Scan for the cell matching the given text and deliver its (x, y) coordinate at center. 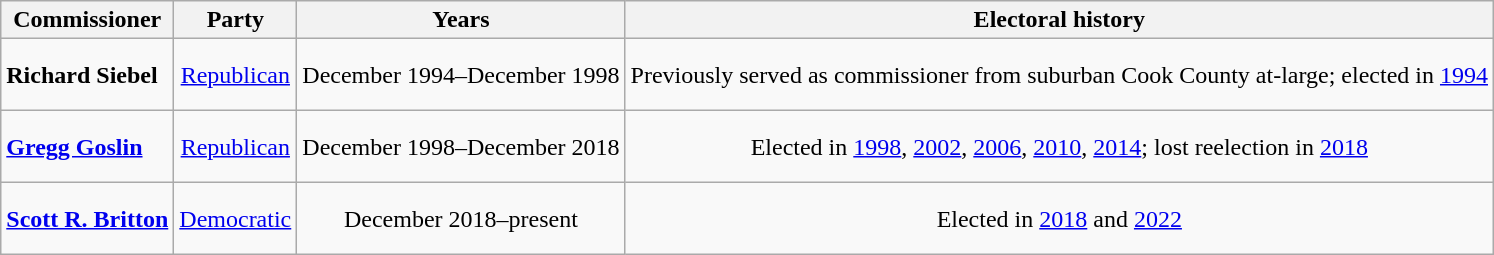
Years (461, 20)
Elected in 1998, 2002, 2006, 2010, 2014; lost reelection in 2018 (1059, 147)
Scott R. Britton (88, 219)
December 1998–December 2018 (461, 147)
Party (236, 20)
Elected in 2018 and 2022 (1059, 219)
Electoral history (1059, 20)
Commissioner (88, 20)
Democratic (236, 219)
Richard Siebel (88, 75)
Gregg Goslin (88, 147)
Previously served as commissioner from suburban Cook County at-large; elected in 1994 (1059, 75)
December 1994–December 1998 (461, 75)
December 2018–present (461, 219)
